Extract the [x, y] coordinate from the center of the cell holding the provided text.  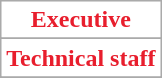
Executive [81, 20]
Technical staff [81, 58]
